Capture the cell that displays the provided text and extract its (X, Y) central coordinate. 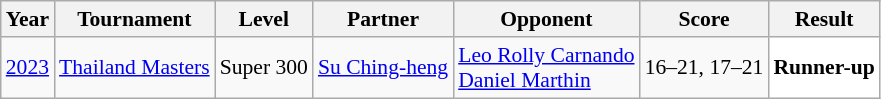
Score (704, 19)
Leo Rolly Carnando Daniel Marthin (546, 68)
Super 300 (264, 68)
Tournament (134, 19)
Level (264, 19)
Result (824, 19)
Runner-up (824, 68)
Thailand Masters (134, 68)
Partner (383, 19)
Opponent (546, 19)
Year (28, 19)
16–21, 17–21 (704, 68)
Su Ching-heng (383, 68)
2023 (28, 68)
